Return (x, y) of the center of cell containing provided text 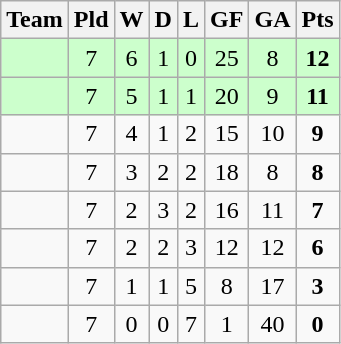
18 (227, 172)
20 (227, 96)
17 (272, 286)
D (163, 20)
16 (227, 210)
Pld (91, 20)
W (132, 20)
25 (227, 58)
10 (272, 134)
Pts (318, 20)
15 (227, 134)
L (190, 20)
GF (227, 20)
4 (132, 134)
GA (272, 20)
Team (35, 20)
40 (272, 324)
